Return the [X, Y] coordinate for the center point of the cell that contains the specified text.  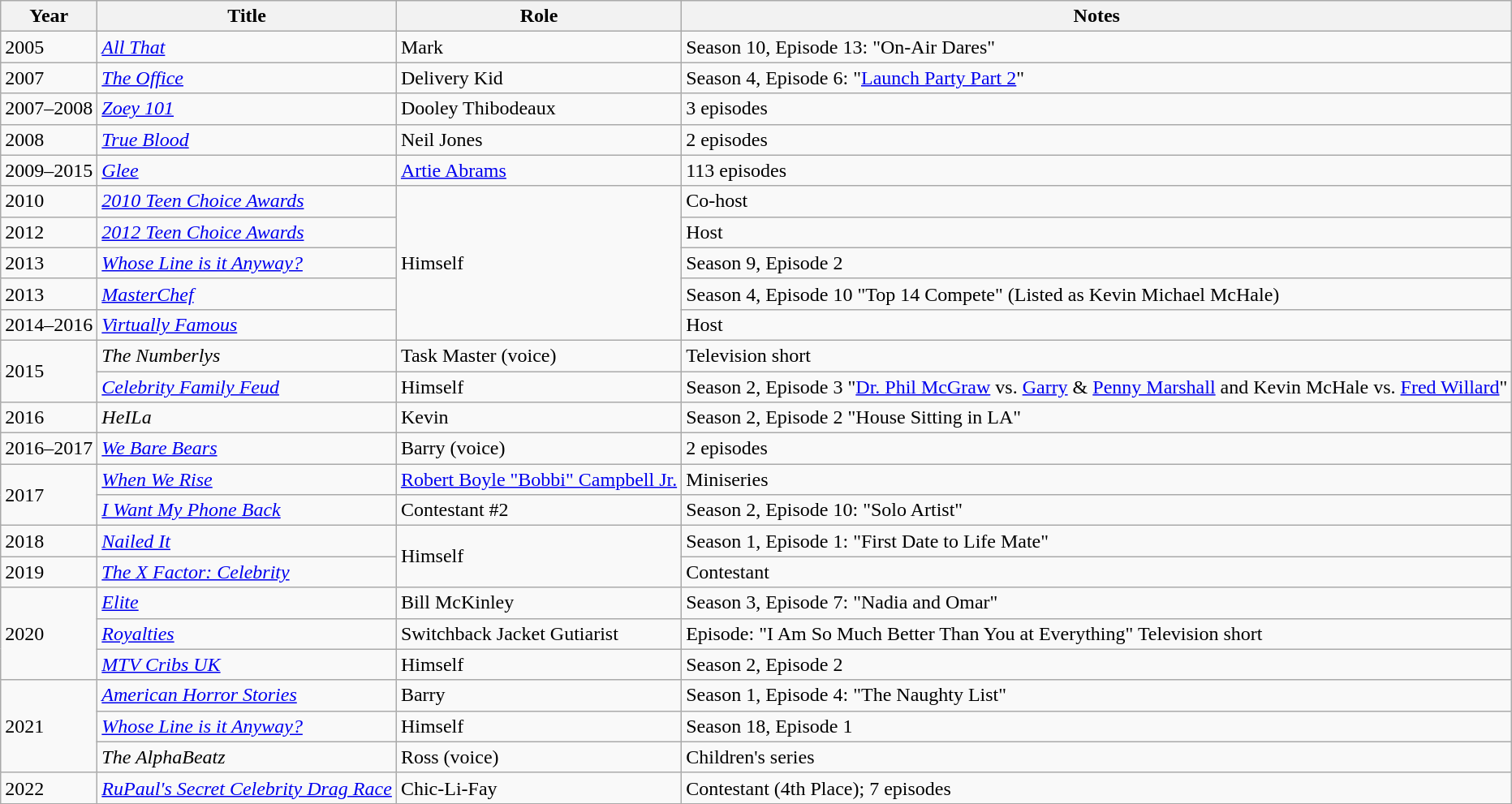
Celebrity Family Feud [247, 387]
Season 2, Episode 10: "Solo Artist" [1097, 510]
MTV Cribs UK [247, 664]
Bill McKinley [539, 603]
Season 1, Episode 1: "First Date to Life Mate" [1097, 541]
Children's series [1097, 757]
2014–2016 [49, 325]
2021 [49, 726]
Television short [1097, 355]
Barry (voice) [539, 449]
The X Factor: Celebrity [247, 572]
The Numberlys [247, 355]
Season 2, Episode 2 "House Sitting in LA" [1097, 418]
113 episodes [1097, 170]
Contestant [1097, 572]
Season 10, Episode 13: "On-Air Dares" [1097, 47]
2019 [49, 572]
Contestant #2 [539, 510]
The Office [247, 78]
We Bare Bears [247, 449]
Season 2, Episode 2 [1097, 664]
Role [539, 16]
The AlphaBeatz [247, 757]
Switchback Jacket Gutiarist [539, 634]
Season 9, Episode 2 [1097, 263]
Season 1, Episode 4: "The Naughty List" [1097, 695]
Zoey 101 [247, 109]
MasterChef [247, 294]
2017 [49, 495]
Artie Abrams [539, 170]
Delivery Kid [539, 78]
Robert Boyle "Bobbi" Campbell Jr. [539, 479]
I Want My Phone Back [247, 510]
2016–2017 [49, 449]
Notes [1097, 16]
Miniseries [1097, 479]
Season 4, Episode 6: "Launch Party Part 2" [1097, 78]
Royalties [247, 634]
2007–2008 [49, 109]
Glee [247, 170]
2005 [49, 47]
Title [247, 16]
True Blood [247, 140]
2018 [49, 541]
2016 [49, 418]
2007 [49, 78]
Kevin [539, 418]
Chic-Li-Fay [539, 788]
Barry [539, 695]
Year [49, 16]
Nailed It [247, 541]
2015 [49, 371]
2012 [49, 232]
Mark [539, 47]
Virtually Famous [247, 325]
HeILa [247, 418]
American Horror Stories [247, 695]
Dooley Thibodeaux [539, 109]
Season 4, Episode 10 "Top 14 Compete" (Listed as Kevin Michael McHale) [1097, 294]
RuPaul's Secret Celebrity Drag Race [247, 788]
2010 [49, 201]
2012 Teen Choice Awards [247, 232]
2022 [49, 788]
All That [247, 47]
When We Rise [247, 479]
Contestant (4th Place); 7 episodes [1097, 788]
2020 [49, 634]
Task Master (voice) [539, 355]
2008 [49, 140]
Elite [247, 603]
Season 2, Episode 3 "Dr. Phil McGraw vs. Garry & Penny Marshall and Kevin McHale vs. Fred Willard" [1097, 387]
2010 Teen Choice Awards [247, 201]
Season 3, Episode 7: "Nadia and Omar" [1097, 603]
Co-host [1097, 201]
Season 18, Episode 1 [1097, 726]
Ross (voice) [539, 757]
3 episodes [1097, 109]
Neil Jones [539, 140]
2009–2015 [49, 170]
Episode: "I Am So Much Better Than You at Everything" Television short [1097, 634]
